Scan for the cell matching the given text and deliver its (X, Y) coordinate at center. 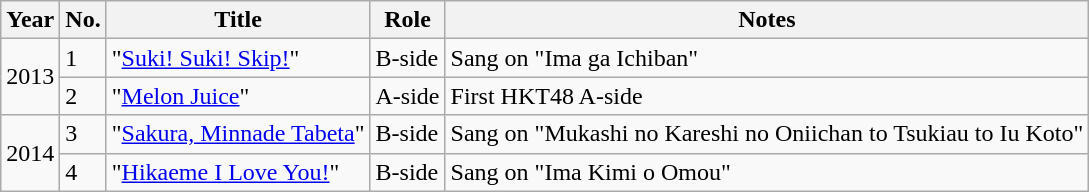
A-side (408, 96)
Sang on "Mukashi no Kareshi no Oniichan to Tsukiau to Iu Koto" (767, 134)
1 (83, 58)
2014 (30, 153)
2 (83, 96)
Year (30, 20)
No. (83, 20)
"Sakura, Minnade Tabeta" (238, 134)
Role (408, 20)
"Hikaeme I Love You!" (238, 172)
"Melon Juice" (238, 96)
3 (83, 134)
Sang on "Ima Kimi o Omou" (767, 172)
First HKT48 A-side (767, 96)
Notes (767, 20)
"Suki! Suki! Skip!" (238, 58)
Sang on "Ima ga Ichiban" (767, 58)
Title (238, 20)
2013 (30, 77)
4 (83, 172)
